Capture the cell that displays the provided text and extract its [x, y] central coordinate. 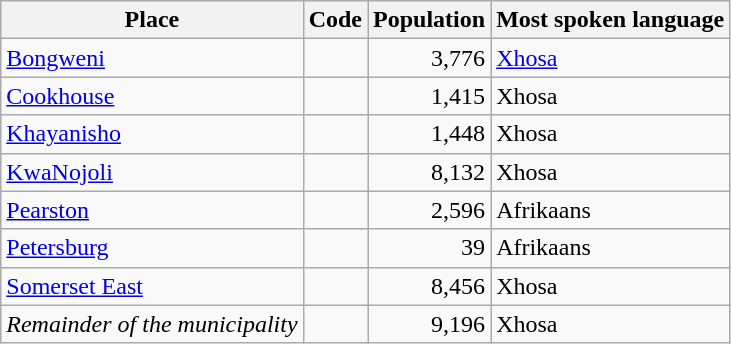
Khayanisho [152, 134]
Most spoken language [610, 20]
Pearston [152, 210]
1,448 [430, 134]
9,196 [430, 324]
Remainder of the municipality [152, 324]
Bongweni [152, 58]
Somerset East [152, 286]
3,776 [430, 58]
Population [430, 20]
KwaNojoli [152, 172]
8,456 [430, 286]
Petersburg [152, 248]
8,132 [430, 172]
2,596 [430, 210]
1,415 [430, 96]
Cookhouse [152, 96]
39 [430, 248]
Place [152, 20]
Code [335, 20]
